Detect which cell encompasses the target text, then output its (x, y) center coordinate. 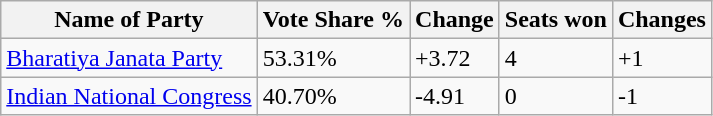
Change (455, 20)
Seats won (556, 20)
-4.91 (455, 96)
Indian National Congress (129, 96)
0 (556, 96)
Vote Share % (333, 20)
+3.72 (455, 58)
Bharatiya Janata Party (129, 58)
Changes (662, 20)
4 (556, 58)
53.31% (333, 58)
40.70% (333, 96)
Name of Party (129, 20)
-1 (662, 96)
+1 (662, 58)
